Provide the [x, y] coordinate of the cell's center where the given text is located.  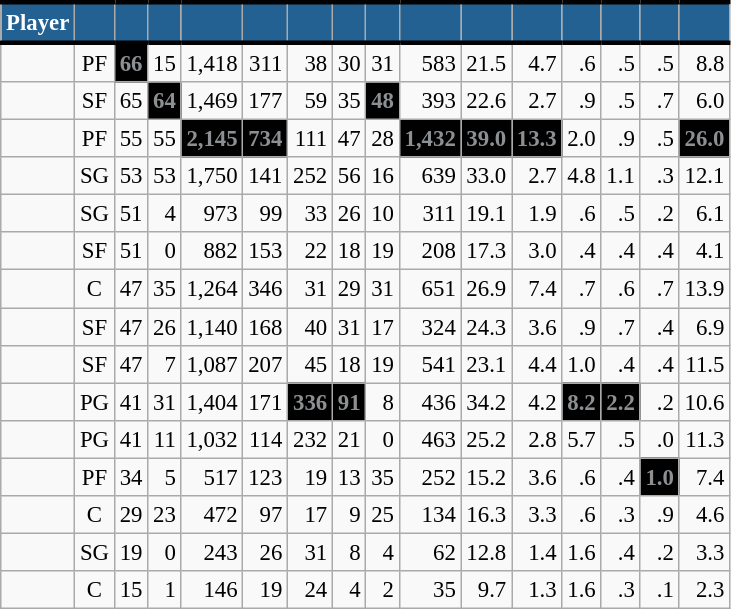
111 [310, 139]
1,432 [430, 139]
243 [212, 552]
11.3 [704, 439]
21 [348, 439]
5 [164, 477]
15.2 [486, 477]
26.9 [486, 289]
134 [430, 515]
25 [382, 515]
336 [310, 402]
8.2 [582, 402]
9 [348, 515]
6.1 [704, 214]
39.0 [486, 139]
13 [348, 477]
2.8 [537, 439]
1.9 [537, 214]
22 [310, 251]
1,032 [212, 439]
2.3 [704, 590]
393 [430, 101]
207 [266, 364]
23.1 [486, 364]
346 [266, 289]
1,750 [212, 176]
33 [310, 214]
7 [164, 364]
1,404 [212, 402]
973 [212, 214]
34.2 [486, 402]
12.1 [704, 176]
123 [266, 477]
30 [348, 62]
651 [430, 289]
463 [430, 439]
4.6 [704, 515]
2,145 [212, 139]
4.4 [537, 364]
517 [212, 477]
436 [430, 402]
6.9 [704, 327]
4.1 [704, 251]
16.3 [486, 515]
208 [430, 251]
28 [382, 139]
734 [266, 139]
8.8 [704, 62]
.0 [660, 439]
45 [310, 364]
4.7 [537, 62]
24 [310, 590]
2.2 [620, 402]
114 [266, 439]
168 [266, 327]
91 [348, 402]
26.0 [704, 139]
Player [38, 22]
62 [430, 552]
23 [164, 515]
10.6 [704, 402]
639 [430, 176]
1,418 [212, 62]
4.2 [537, 402]
13.9 [704, 289]
882 [212, 251]
6.0 [704, 101]
1.1 [620, 176]
583 [430, 62]
33.0 [486, 176]
38 [310, 62]
1 [164, 590]
2.0 [582, 139]
171 [266, 402]
1,264 [212, 289]
1,087 [212, 364]
34 [130, 477]
17.3 [486, 251]
10 [382, 214]
97 [266, 515]
24.3 [486, 327]
4.8 [582, 176]
65 [130, 101]
232 [310, 439]
1,140 [212, 327]
1,469 [212, 101]
19.1 [486, 214]
16 [382, 176]
40 [310, 327]
99 [266, 214]
12.8 [486, 552]
48 [382, 101]
1.3 [537, 590]
.1 [660, 590]
66 [130, 62]
2 [382, 590]
177 [266, 101]
56 [348, 176]
153 [266, 251]
11.5 [704, 364]
472 [212, 515]
5.7 [582, 439]
141 [266, 176]
64 [164, 101]
22.6 [486, 101]
11 [164, 439]
25.2 [486, 439]
21.5 [486, 62]
541 [430, 364]
1.4 [537, 552]
9.7 [486, 590]
3.0 [537, 251]
59 [310, 101]
324 [430, 327]
13.3 [537, 139]
146 [212, 590]
